Pinpoint the cell where the given text exists, returning its (X, Y) midpoint coordinate. 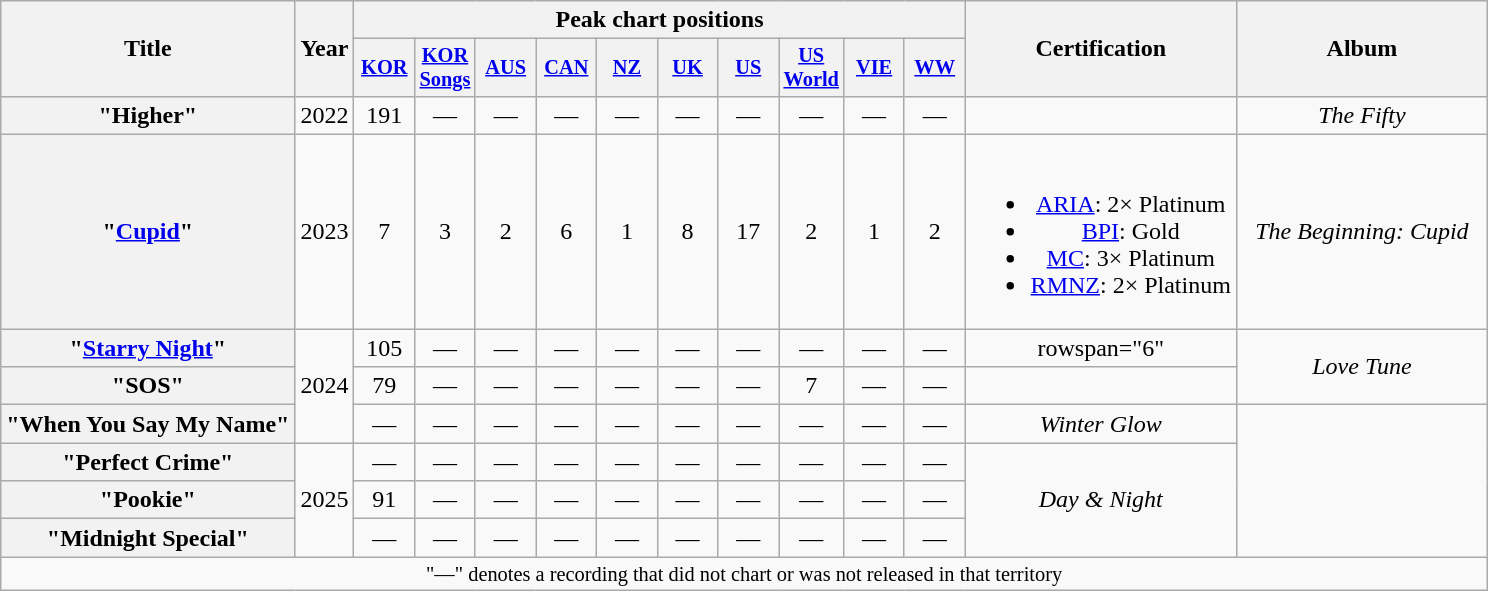
US (748, 68)
CAN (566, 68)
KOR (384, 68)
USWorld (812, 68)
WW (934, 68)
"Cupid" (148, 232)
Certification (1100, 49)
191 (384, 115)
Album (1362, 49)
"Pookie" (148, 500)
2025 (324, 500)
2024 (324, 386)
Love Tune (1362, 367)
"Higher" (148, 115)
The Beginning: Cupid (1362, 232)
"When You Say My Name" (148, 424)
The Fifty (1362, 115)
Year (324, 49)
"SOS" (148, 386)
KORSongs (446, 68)
"Starry Night" (148, 348)
UK (688, 68)
Title (148, 49)
3 (446, 232)
AUS (506, 68)
105 (384, 348)
"—" denotes a recording that did not chart or was not released in that territory (744, 574)
79 (384, 386)
ARIA: 2× PlatinumBPI: GoldMC: 3× PlatinumRMNZ: 2× Platinum (1100, 232)
8 (688, 232)
"Perfect Crime" (148, 462)
"Midnight Special" (148, 538)
NZ (628, 68)
91 (384, 500)
Winter Glow (1100, 424)
Day & Night (1100, 500)
rowspan="6" (1100, 348)
VIE (874, 68)
2022 (324, 115)
Peak chart positions (660, 20)
6 (566, 232)
17 (748, 232)
2023 (324, 232)
